Extract the [x, y] coordinate from the center of the cell holding the provided text.  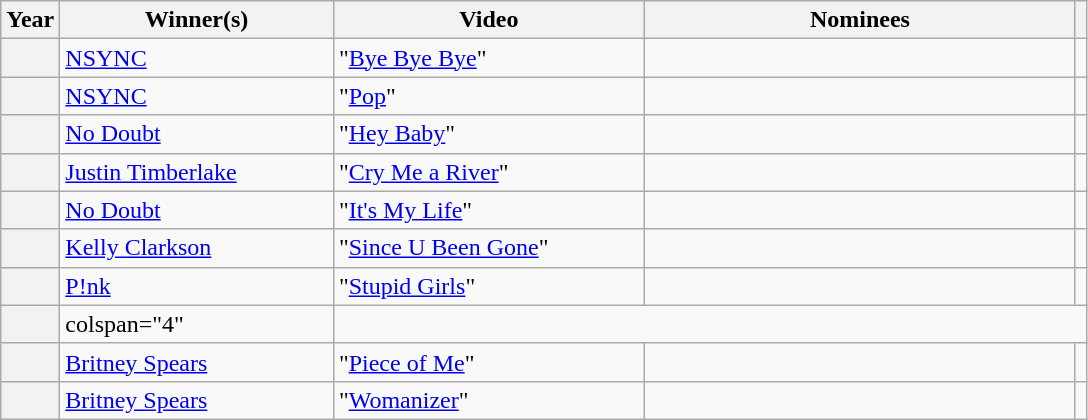
Year [30, 20]
"Womanizer" [488, 400]
P!nk [197, 286]
Video [488, 20]
colspan="4" [197, 324]
"Since U Been Gone" [488, 248]
"Stupid Girls" [488, 286]
"Cry Me a River" [488, 172]
"Piece of Me" [488, 362]
"Pop" [488, 96]
"It's My Life" [488, 210]
Justin Timberlake [197, 172]
Nominees [860, 20]
Kelly Clarkson [197, 248]
"Bye Bye Bye" [488, 58]
"Hey Baby" [488, 134]
Winner(s) [197, 20]
